Return (X, Y) of the center of cell containing provided text 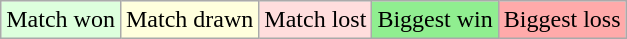
Match lost (316, 20)
Biggest loss (562, 20)
Biggest win (435, 20)
Match won (61, 20)
Match drawn (189, 20)
